Locate the cell with the specified text and output its (x, y) center coordinate. 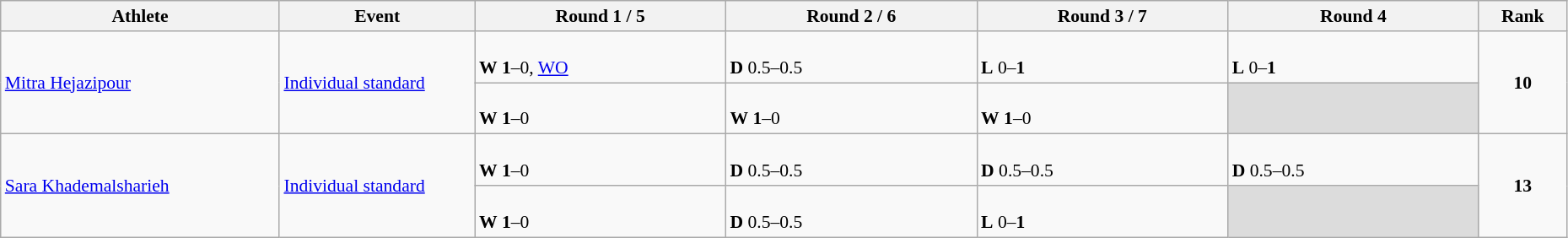
Rank (1522, 16)
Round 3 / 7 (1102, 16)
10 (1522, 83)
Event (376, 16)
W 1–0, WO (601, 57)
Round 1 / 5 (601, 16)
Athlete (140, 16)
Sara Khademalsharieh (140, 186)
Mitra Hejazipour (140, 83)
13 (1522, 186)
Round 4 (1354, 16)
Round 2 / 6 (851, 16)
